Return (X, Y) of the center of cell containing provided text 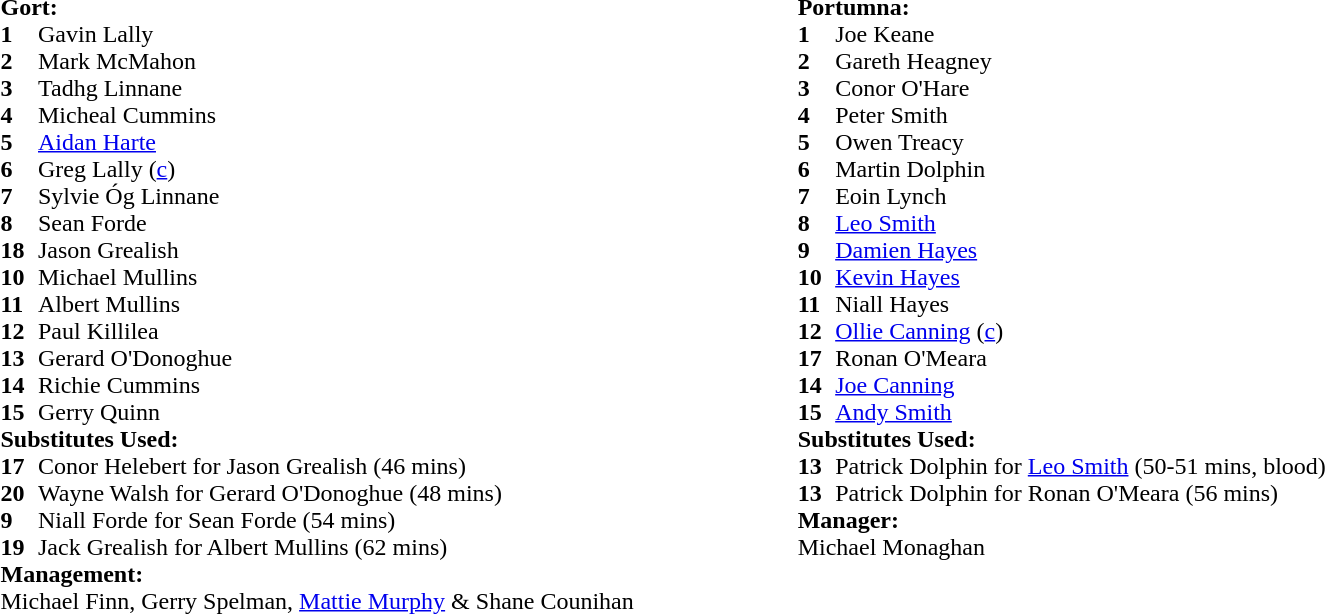
Albert Mullins (336, 304)
Jack Grealish for Albert Mullins (62 mins) (336, 548)
Micheal Cummins (336, 116)
Greg Lally (c) (336, 170)
Conor Helebert for Jason Grealish (46 mins) (336, 466)
19 (19, 548)
Gavin Lally (336, 34)
Sylvie Óg Linnane (336, 196)
Aidan Harte (336, 142)
Mark McMahon (336, 62)
Michael Mullins (336, 278)
20 (19, 494)
Gerard O'Donoghue (336, 358)
Niall Forde for Sean Forde (54 mins) (336, 520)
Paul Killilea (336, 332)
Tadhg Linnane (336, 88)
Management: (316, 574)
Gerry Quinn (336, 412)
Richie Cummins (336, 386)
Substitutes Used: (316, 440)
18 (19, 250)
Jason Grealish (336, 250)
Sean Forde (336, 224)
Wayne Walsh for Gerard O'Donoghue (48 mins) (336, 494)
